Determine the (x, y) coordinate at the center of the cell enclosing the given text.  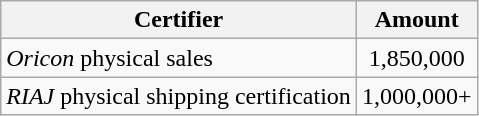
Oricon physical sales (179, 58)
Amount (416, 20)
1,000,000+ (416, 96)
1,850,000 (416, 58)
RIAJ physical shipping certification (179, 96)
Certifier (179, 20)
